Output the (x, y) coordinate of the center of the cell containing the given text.  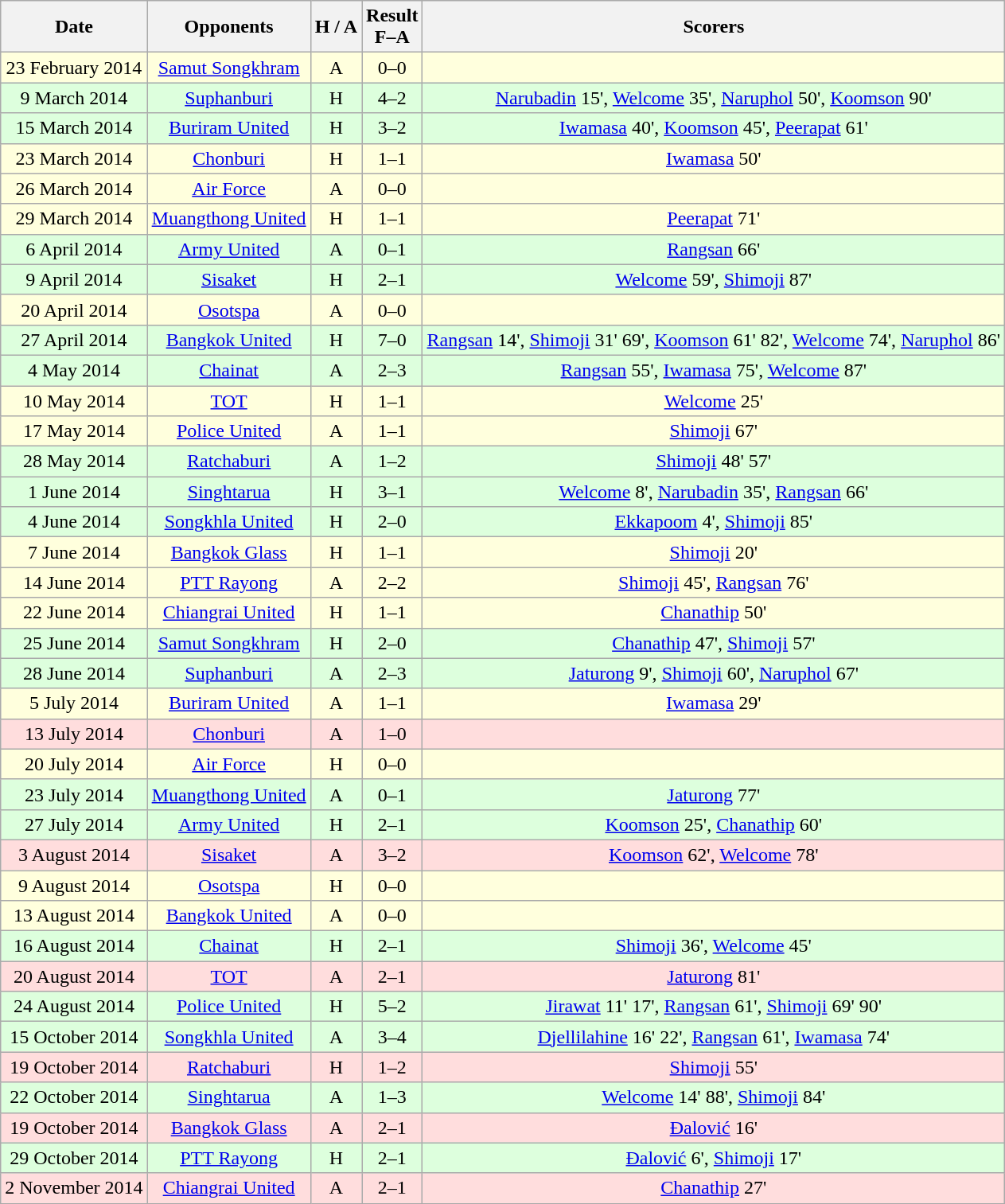
Iwamasa 40', Koomson 45', Peerapat 61' (714, 128)
17 May 2014 (74, 431)
Rangsan 14', Shimoji 31' 69', Koomson 61' 82', Welcome 74', Naruphol 86' (714, 340)
9 August 2014 (74, 886)
2 November 2014 (74, 1188)
Koomson 25', Chanathip 60' (714, 824)
4–2 (392, 98)
Rangsan 55', Iwamasa 75', Welcome 87' (714, 370)
2–2 (392, 583)
Chanathip 50' (714, 613)
3–4 (392, 1037)
24 August 2014 (74, 1007)
1–0 (392, 734)
27 July 2014 (74, 824)
H / A (336, 27)
1–3 (392, 1097)
28 May 2014 (74, 462)
13 August 2014 (74, 916)
16 August 2014 (74, 946)
Welcome 8', Narubadin 35', Rangsan 66' (714, 492)
Koomson 62', Welcome 78' (714, 855)
29 March 2014 (74, 219)
4 June 2014 (74, 522)
Welcome 59', Shimoji 87' (714, 279)
6 April 2014 (74, 249)
28 June 2014 (74, 673)
1 June 2014 (74, 492)
4 May 2014 (74, 370)
Narubadin 15', Welcome 35', Naruphol 50', Koomson 90' (714, 98)
Welcome 25' (714, 400)
Shimoji 45', Rangsan 76' (714, 583)
Scorers (714, 27)
26 March 2014 (74, 189)
Chanathip 27' (714, 1188)
Shimoji 36', Welcome 45' (714, 946)
Jaturong 81' (714, 976)
15 October 2014 (74, 1037)
23 February 2014 (74, 68)
Đalović 6', Shimoji 17' (714, 1158)
Shimoji 20' (714, 552)
20 April 2014 (74, 310)
3–1 (392, 492)
7 June 2014 (74, 552)
Iwamasa 50' (714, 158)
14 June 2014 (74, 583)
27 April 2014 (74, 340)
Djellilahine 16' 22', Rangsan 61', Iwamasa 74' (714, 1037)
23 March 2014 (74, 158)
Date (74, 27)
29 October 2014 (74, 1158)
7–0 (392, 340)
9 March 2014 (74, 98)
20 August 2014 (74, 976)
20 July 2014 (74, 764)
10 May 2014 (74, 400)
Jaturong 77' (714, 794)
23 July 2014 (74, 794)
5–2 (392, 1007)
25 June 2014 (74, 643)
Chanathip 47', Shimoji 57' (714, 643)
22 October 2014 (74, 1097)
Ekkapoom 4', Shimoji 85' (714, 522)
Jaturong 9', Shimoji 60', Naruphol 67' (714, 673)
13 July 2014 (74, 734)
Shimoji 55' (714, 1067)
Welcome 14' 88', Shimoji 84' (714, 1097)
ResultF–A (392, 27)
Opponents (229, 27)
15 March 2014 (74, 128)
22 June 2014 (74, 613)
3 August 2014 (74, 855)
Đalović 16' (714, 1128)
Rangsan 66' (714, 249)
5 July 2014 (74, 703)
Jirawat 11' 17', Rangsan 61', Shimoji 69' 90' (714, 1007)
Iwamasa 29' (714, 703)
Shimoji 48' 57' (714, 462)
9 April 2014 (74, 279)
Shimoji 67' (714, 431)
Peerapat 71' (714, 219)
